Pinpoint the cell where the given text exists, returning its (X, Y) midpoint coordinate. 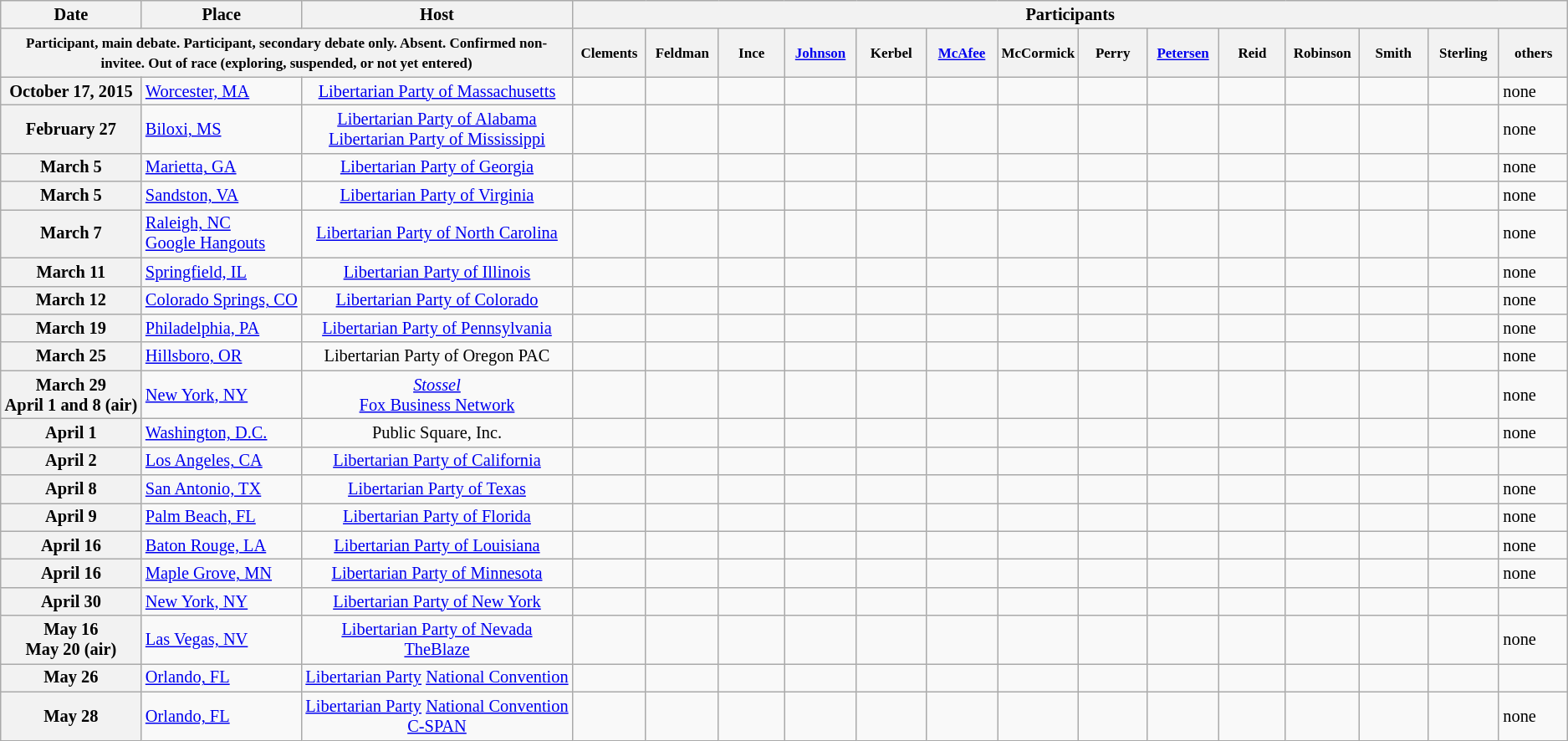
Host (437, 14)
Libertarian Party of North Carolina (437, 233)
Worcester, MA (221, 91)
Feldman (682, 53)
Libertarian Party of Minnesota (437, 573)
March 25 (71, 356)
Palm Beach, FL (221, 517)
Sandston, VA (221, 196)
Libertarian Party of NevadaTheBlaze (437, 640)
February 27 (71, 129)
Libertarian Party of Illinois (437, 272)
Los Angeles, CA (221, 461)
Place (221, 14)
April 1 (71, 432)
Biloxi, MS (221, 129)
Libertarian Party of New York (437, 601)
Public Square, Inc. (437, 432)
March 7 (71, 233)
Participant, main debate. Participant, secondary debate only. Absent. Confirmed non-invitee. Out of race (exploring, suspended, or not yet entered) (287, 53)
April 9 (71, 517)
Libertarian Party of Oregon PAC (437, 356)
March 12 (71, 300)
October 17, 2015 (71, 91)
Petersen (1182, 53)
April 2 (71, 461)
Participants (1070, 14)
Libertarian Party of Virginia (437, 196)
Washington, D.C. (221, 432)
Marietta, GA (221, 167)
Libertarian Party of Pennsylvania (437, 328)
Reid (1253, 53)
Libertarian Party of Massachusetts (437, 91)
Libertarian Party of Georgia (437, 167)
Baton Rouge, LA (221, 545)
Libertarian Party National ConventionC-SPAN (437, 716)
Libertarian Party of Texas (437, 489)
Maple Grove, MN (221, 573)
Libertarian Party of Colorado (437, 300)
Libertarian Party of California (437, 461)
April 8 (71, 489)
April 30 (71, 601)
May 16May 20 (air) (71, 640)
others (1533, 53)
Philadelphia, PA (221, 328)
McAfee (962, 53)
Johnson (820, 53)
Libertarian Party of Louisiana (437, 545)
March 29April 1 and 8 (air) (71, 395)
Date (71, 14)
Sterling (1463, 53)
Perry (1112, 53)
Springfield, IL (221, 272)
Clements (609, 53)
Hillsboro, OR (221, 356)
StosselFox Business Network (437, 395)
Smith (1393, 53)
Libertarian Party National Convention (437, 677)
May 26 (71, 677)
San Antonio, TX (221, 489)
Kerbel (891, 53)
Las Vegas, NV (221, 640)
Colorado Springs, CO (221, 300)
Raleigh, NCGoogle Hangouts (221, 233)
March 11 (71, 272)
May 28 (71, 716)
McCormick (1039, 53)
March 19 (71, 328)
Ince (751, 53)
Libertarian Party of AlabamaLibertarian Party of Mississippi (437, 129)
Robinson (1322, 53)
Libertarian Party of Florida (437, 517)
